Pinpoint the cell where the given text exists, returning its (X, Y) midpoint coordinate. 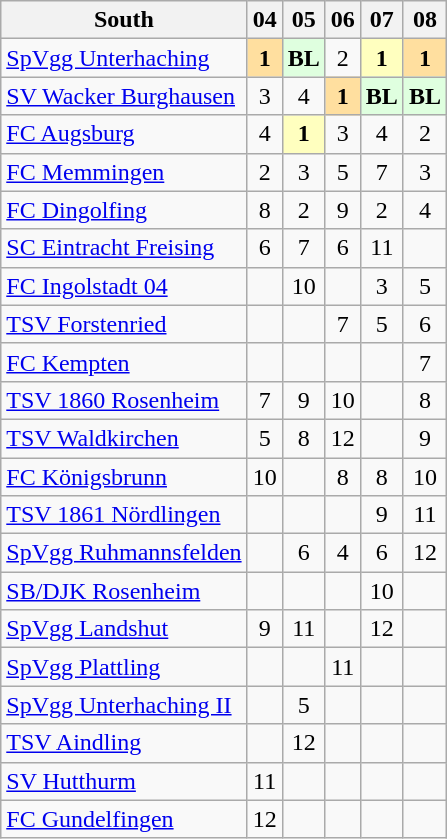
TSV Waldkirchen (124, 438)
FC Kempten (124, 362)
SpVgg Unterhaching (124, 58)
FC Augsburg (124, 134)
TSV 1861 Nördlingen (124, 515)
FC Dingolfing (124, 210)
TSV Aindling (124, 743)
SpVgg Plattling (124, 667)
South (124, 20)
07 (382, 20)
SpVgg Landshut (124, 629)
05 (304, 20)
SpVgg Unterhaching II (124, 705)
FC Königsbrunn (124, 477)
SV Wacker Burghausen (124, 96)
SC Eintracht Freising (124, 248)
08 (424, 20)
FC Memmingen (124, 172)
04 (264, 20)
TSV Forstenried (124, 324)
SpVgg Ruhmannsfelden (124, 553)
FC Gundelfingen (124, 819)
TSV 1860 Rosenheim (124, 400)
SV Hutthurm (124, 781)
FC Ingolstadt 04 (124, 286)
06 (342, 20)
SB/DJK Rosenheim (124, 591)
